Pinpoint the cell where the given text exists, returning its (x, y) midpoint coordinate. 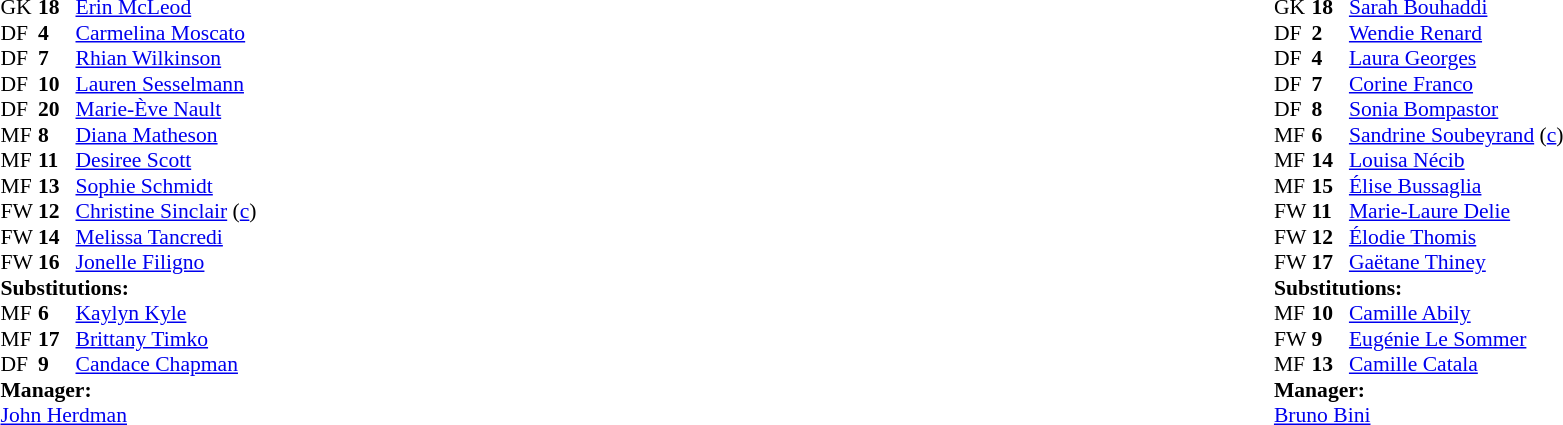
Rhian Wilkinson (166, 59)
Sophie Schmidt (166, 186)
Substitutions: (128, 288)
Lauren Sesselmann (166, 84)
Brittany Timko (166, 339)
15 (1330, 186)
20 (57, 109)
Melissa Tancredi (166, 237)
Jonelle Filigno (166, 263)
Carmelina Moscato (166, 33)
Manager: (128, 390)
2 (1330, 33)
Desiree Scott (166, 161)
Kaylyn Kyle (166, 313)
Marie-Ève Nault (166, 109)
Diana Matheson (166, 135)
Candace Chapman (166, 365)
16 (57, 263)
Christine Sinclair (c) (166, 211)
